Detect which cell encompasses the target text, then output its (x, y) center coordinate. 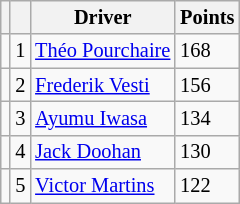
130 (207, 152)
1 (20, 51)
Théo Pourchaire (102, 51)
134 (207, 118)
122 (207, 186)
Driver (102, 17)
5 (20, 186)
168 (207, 51)
Frederik Vesti (102, 85)
156 (207, 85)
4 (20, 152)
2 (20, 85)
Victor Martins (102, 186)
Ayumu Iwasa (102, 118)
Points (207, 17)
Jack Doohan (102, 152)
3 (20, 118)
